From the cell containing the given text, extract its center point as [x, y] coordinate. 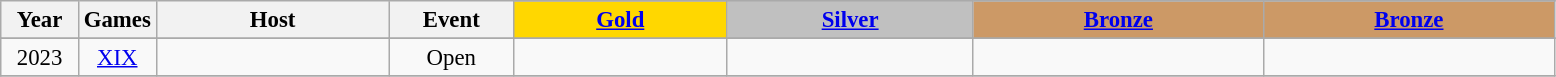
Open [451, 58]
Event [451, 20]
Host [272, 20]
Gold [620, 20]
Games [117, 20]
Silver [850, 20]
Year [40, 20]
XIX [117, 58]
2023 [40, 58]
